Scan for the cell matching the given text and deliver its (X, Y) coordinate at center. 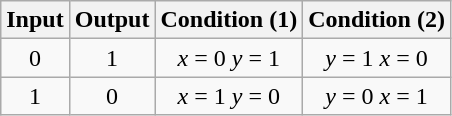
Condition (1) (229, 20)
Output (112, 20)
y = 1 x = 0 (377, 58)
Condition (2) (377, 20)
x = 1 y = 0 (229, 96)
y = 0 x = 1 (377, 96)
Input (35, 20)
x = 0 y = 1 (229, 58)
